Capture the cell that displays the provided text and extract its [X, Y] central coordinate. 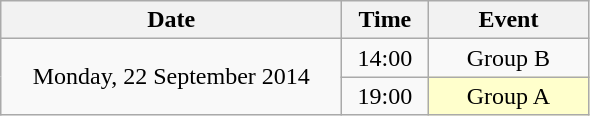
14:00 [385, 58]
Group B [508, 58]
Time [385, 20]
Event [508, 20]
19:00 [385, 96]
Monday, 22 September 2014 [172, 77]
Group A [508, 96]
Date [172, 20]
